Capture the cell that displays the provided text and extract its (x, y) central coordinate. 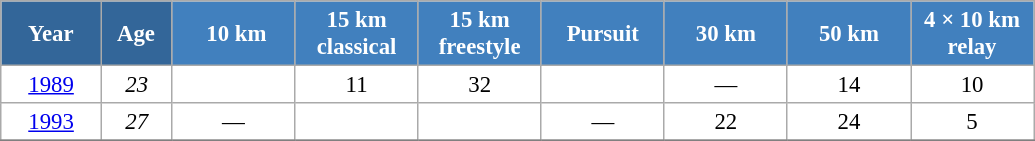
Year (52, 34)
15 km freestyle (480, 34)
27 (136, 122)
15 km classical (356, 34)
10 km (234, 34)
23 (136, 85)
Age (136, 34)
22 (726, 122)
10 (972, 85)
Pursuit (602, 34)
5 (972, 122)
4 × 10 km relay (972, 34)
30 km (726, 34)
14 (848, 85)
1989 (52, 85)
1993 (52, 122)
24 (848, 122)
50 km (848, 34)
32 (480, 85)
11 (356, 85)
